Return the (x, y) coordinate for the center point of the cell that contains the specified text.  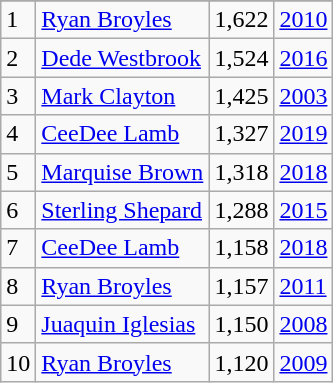
Juaquin Iglesias (122, 324)
1 (18, 20)
7 (18, 248)
8 (18, 286)
1,524 (242, 58)
2015 (304, 210)
1,288 (242, 210)
1,622 (242, 20)
2008 (304, 324)
5 (18, 172)
9 (18, 324)
Marquise Brown (122, 172)
Dede Westbrook (122, 58)
1,327 (242, 134)
2011 (304, 286)
1,425 (242, 96)
1,157 (242, 286)
1,318 (242, 172)
4 (18, 134)
6 (18, 210)
2010 (304, 20)
10 (18, 362)
2016 (304, 58)
Sterling Shepard (122, 210)
2003 (304, 96)
2019 (304, 134)
2 (18, 58)
1,120 (242, 362)
3 (18, 96)
1,150 (242, 324)
Mark Clayton (122, 96)
2009 (304, 362)
1,158 (242, 248)
